Pinpoint the cell where the given text exists, returning its [X, Y] midpoint coordinate. 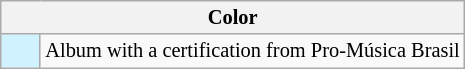
Album with a certification from Pro-Música Brasil [252, 51]
Color [233, 17]
